Find where the given text appears and provide that cell's center as (X, Y) coordinate. 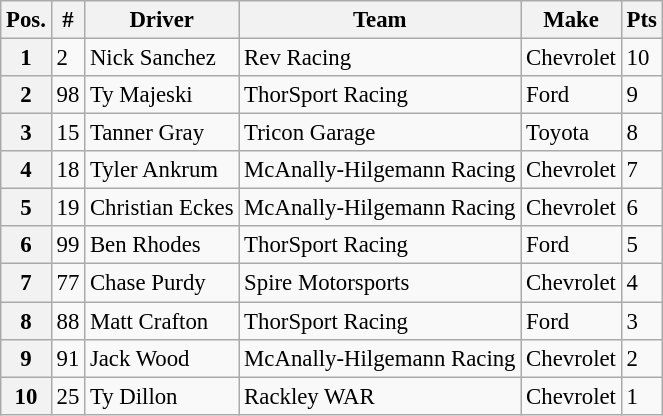
Pos. (26, 20)
88 (68, 321)
Spire Motorsports (380, 283)
Nick Sanchez (162, 58)
Ben Rhodes (162, 245)
Pts (642, 20)
Ty Majeski (162, 95)
19 (68, 208)
25 (68, 396)
Tanner Gray (162, 133)
91 (68, 358)
15 (68, 133)
Tricon Garage (380, 133)
Toyota (571, 133)
Rackley WAR (380, 396)
Ty Dillon (162, 396)
Jack Wood (162, 358)
77 (68, 283)
Matt Crafton (162, 321)
Make (571, 20)
Christian Eckes (162, 208)
Chase Purdy (162, 283)
18 (68, 170)
98 (68, 95)
Rev Racing (380, 58)
99 (68, 245)
Team (380, 20)
Driver (162, 20)
# (68, 20)
Tyler Ankrum (162, 170)
